Detect which cell encompasses the target text, then output its [X, Y] center coordinate. 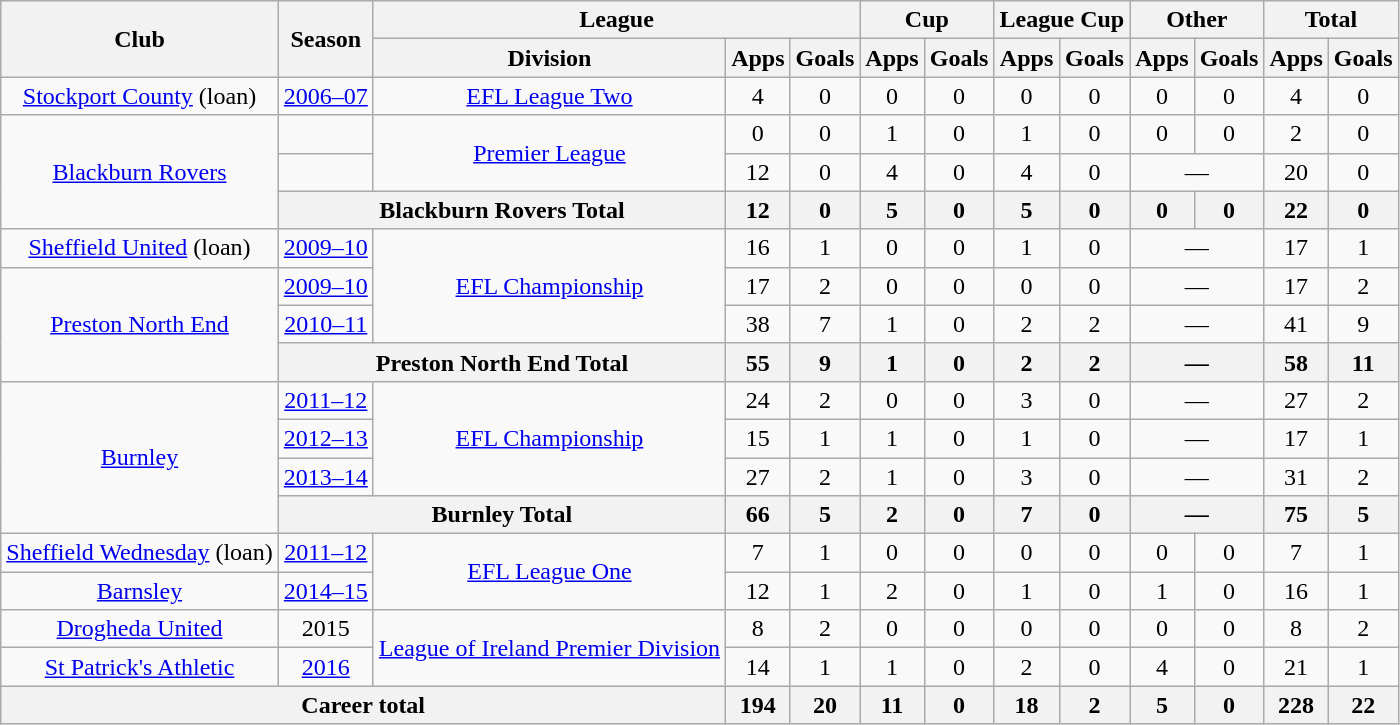
Blackburn Rovers [140, 172]
St Patrick's Athletic [140, 667]
Preston North End Total [502, 362]
League Cup [1062, 20]
Burnley [140, 457]
58 [1296, 362]
Other [1197, 20]
Career total [364, 705]
38 [758, 324]
League [616, 20]
Club [140, 39]
41 [1296, 324]
Stockport County (loan) [140, 96]
55 [758, 362]
194 [758, 705]
Premier League [549, 153]
18 [1026, 705]
2016 [326, 667]
2012–13 [326, 438]
2013–14 [326, 477]
75 [1296, 515]
Sheffield Wednesday (loan) [140, 553]
Drogheda United [140, 629]
2015 [326, 629]
Preston North End [140, 324]
2006–07 [326, 96]
31 [1296, 477]
League of Ireland Premier Division [549, 648]
24 [758, 400]
Cup [927, 20]
2010–11 [326, 324]
66 [758, 515]
EFL League Two [549, 96]
Total [1331, 20]
EFL League One [549, 572]
Burnley Total [502, 515]
Barnsley [140, 591]
228 [1296, 705]
Season [326, 39]
21 [1296, 667]
Sheffield United (loan) [140, 248]
2014–15 [326, 591]
Division [549, 58]
Blackburn Rovers Total [502, 210]
14 [758, 667]
15 [758, 438]
